Search for the cell housing the specified text and yield its (x, y) center coordinate. 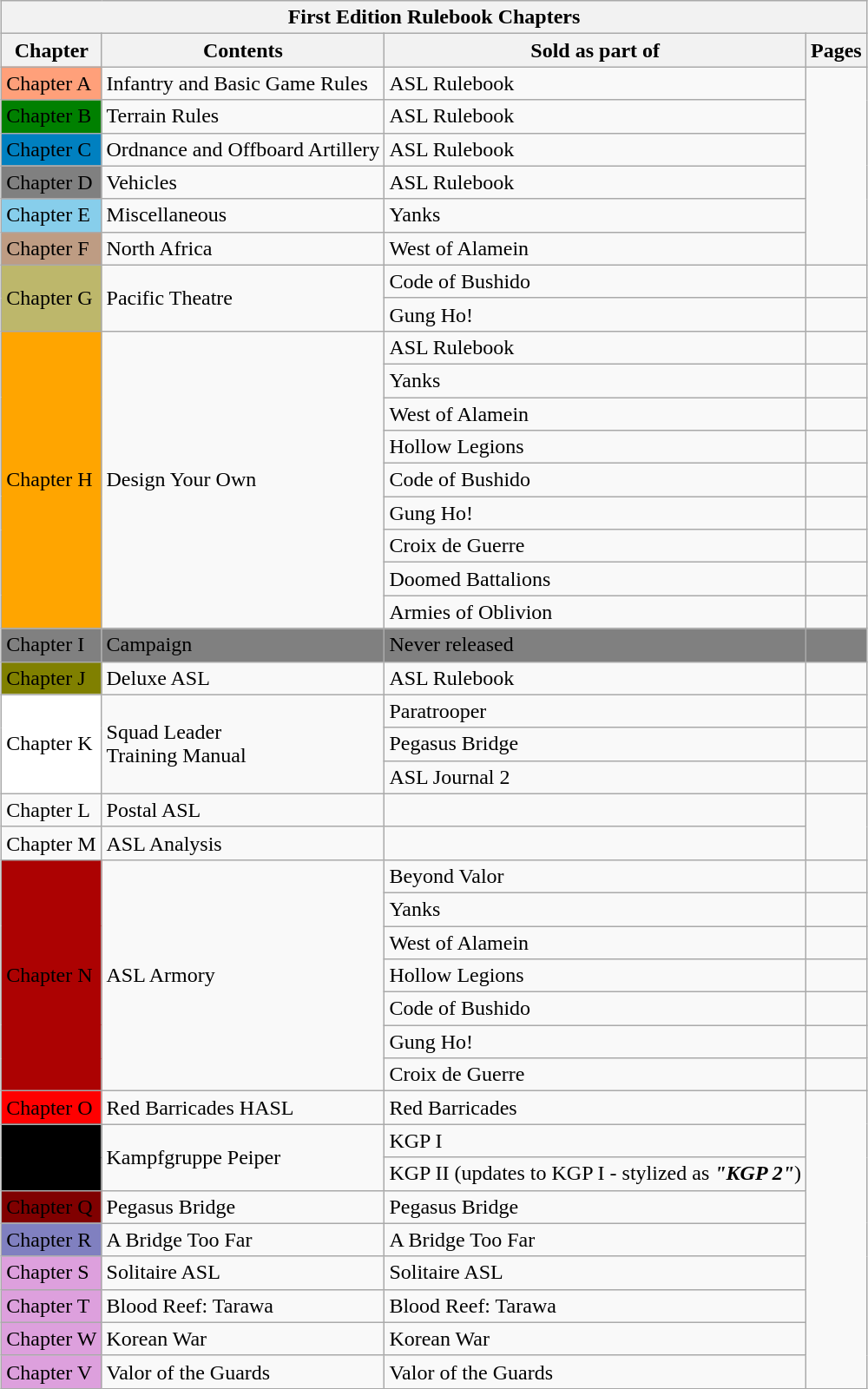
Chapter I (52, 645)
Squad LeaderTraining Manual (243, 744)
Chapter D (52, 182)
Design Your Own (243, 479)
Chapter M (52, 843)
ASL Journal 2 (595, 777)
Chapter R (52, 1240)
Chapter E (52, 215)
Chapter B (52, 116)
Chapter K (52, 744)
Infantry and Basic Game Rules (243, 83)
KGP II (updates to KGP I - stylized as "KGP 2") (595, 1174)
Red Barricades HASL (243, 1108)
Chapter S (52, 1273)
Chapter N (52, 975)
Never released (595, 645)
Chapter J (52, 678)
Contents (243, 50)
KGP I (595, 1141)
Chapter P (52, 1157)
Paratrooper (595, 711)
Kampfgruppe Peiper (243, 1157)
Terrain Rules (243, 116)
Chapter (52, 50)
Chapter T (52, 1306)
Sold as part of (595, 50)
Red Barricades (595, 1108)
Chapter G (52, 298)
First Edition Rulebook Chapters (434, 17)
ASL Analysis (243, 843)
Chapter A (52, 83)
Campaign (243, 645)
Chapter H (52, 479)
Chapter V (52, 1372)
Pages (837, 50)
Beyond Valor (595, 876)
Pacific Theatre (243, 298)
ASL Armory (243, 975)
Miscellaneous (243, 215)
Ordnance and Offboard Artillery (243, 149)
Chapter W (52, 1339)
Chapter L (52, 810)
North Africa (243, 248)
Chapter Q (52, 1207)
Deluxe ASL (243, 678)
Doomed Battalions (595, 579)
Vehicles (243, 182)
Postal ASL (243, 810)
Chapter F (52, 248)
Chapter C (52, 149)
Armies of Oblivion (595, 612)
Chapter O (52, 1108)
